Identify which cell holds the provided text, then report its [x, y] central coordinate. 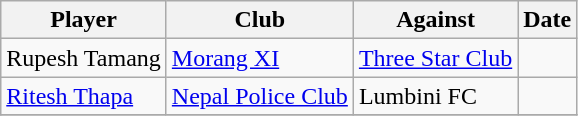
Against [435, 20]
Player [84, 20]
Lumbini FC [435, 96]
Ritesh Thapa [84, 96]
Morang XI [260, 58]
Rupesh Tamang [84, 58]
Three Star Club [435, 58]
Nepal Police Club [260, 96]
Date [548, 20]
Club [260, 20]
